Provide the [X, Y] coordinate of the cell's center where the given text is located.  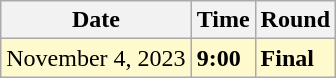
November 4, 2023 [96, 58]
Time [223, 20]
Final [295, 58]
Date [96, 20]
Round [295, 20]
9:00 [223, 58]
